Scan for the cell matching the given text and deliver its (x, y) coordinate at center. 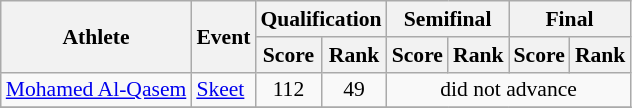
Skeet (223, 90)
112 (288, 90)
Event (223, 36)
Final (570, 19)
Qualification (320, 19)
49 (354, 90)
Mohamed Al-Qasem (96, 90)
Athlete (96, 36)
did not advance (509, 90)
Semifinal (448, 19)
